Output the [X, Y] coordinate of the center of the cell containing the given text.  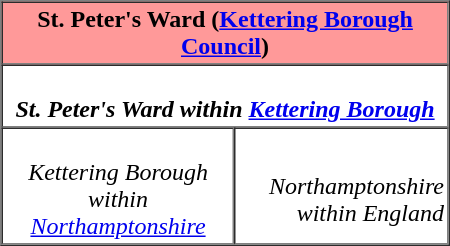
St. Peter's Ward (Kettering Borough Council) [226, 34]
Northamptonshire within England [342, 186]
St. Peter's Ward within Kettering Borough [226, 96]
Kettering Borough within Northamptonshire [118, 186]
